From the cell containing the given text, extract its center point as [x, y] coordinate. 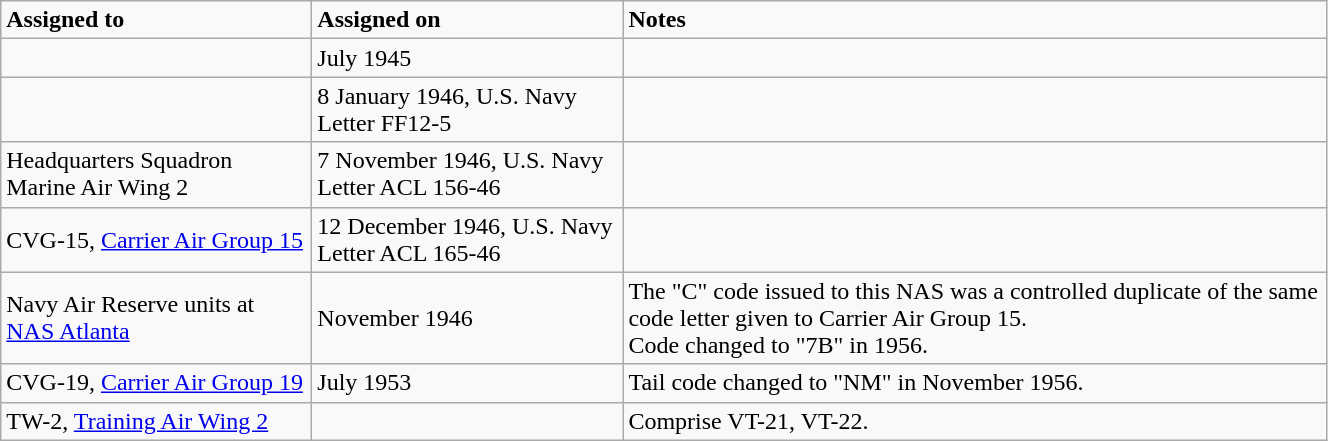
CVG-15, Carrier Air Group 15 [156, 240]
8 January 1946, U.S. Navy Letter FF12-5 [468, 110]
Tail code changed to "NM" in November 1956. [975, 383]
The "C" code issued to this NAS was a controlled duplicate of the same code letter given to Carrier Air Group 15.Code changed to "7B" in 1956. [975, 318]
Assigned to [156, 20]
12 December 1946, U.S. Navy Letter ACL 165-46 [468, 240]
July 1953 [468, 383]
TW-2, Training Air Wing 2 [156, 421]
CVG-19, Carrier Air Group 19 [156, 383]
Comprise VT-21, VT-22. [975, 421]
Navy Air Reserve units at NAS Atlanta [156, 318]
July 1945 [468, 58]
November 1946 [468, 318]
7 November 1946, U.S. Navy Letter ACL 156-46 [468, 174]
Notes [975, 20]
Headquarters Squadron Marine Air Wing 2 [156, 174]
Assigned on [468, 20]
